For the text-containing cell, return its midpoint in [x, y] coordinate format. 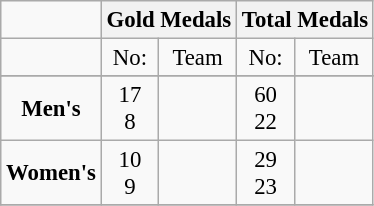
17 8 [130, 108]
29 23 [266, 174]
Total Medals [306, 20]
Gold Medals [168, 20]
Women's [51, 174]
Men's [51, 108]
10 9 [130, 174]
60 22 [266, 108]
